For the text-containing cell, return its midpoint in [x, y] coordinate format. 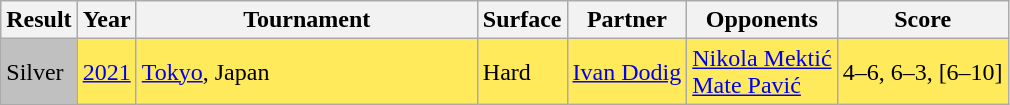
2021 [106, 72]
Year [106, 20]
Surface [522, 20]
Silver [39, 72]
Score [922, 20]
Nikola Mektić Mate Pavić [762, 72]
Tokyo, Japan [306, 72]
Hard [522, 72]
Result [39, 20]
Ivan Dodig [627, 72]
Tournament [306, 20]
Opponents [762, 20]
Partner [627, 20]
4–6, 6–3, [6–10] [922, 72]
